Capture the cell that displays the provided text and extract its (x, y) central coordinate. 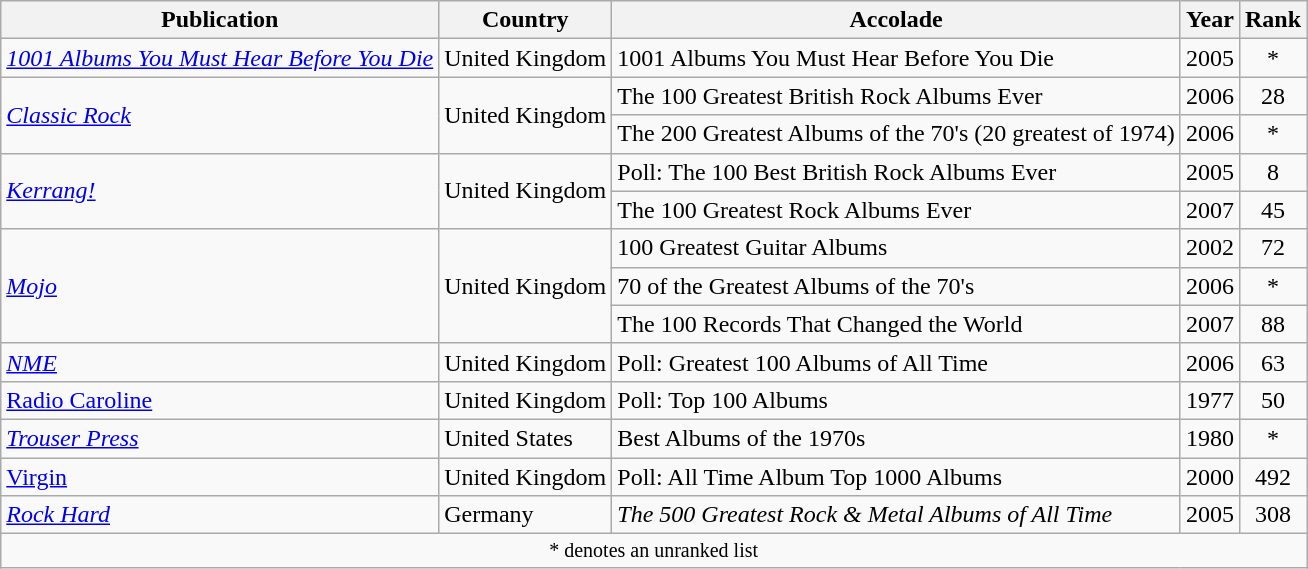
2002 (1210, 248)
1977 (1210, 400)
1980 (1210, 438)
The 100 Greatest Rock Albums Ever (896, 210)
492 (1272, 477)
The 200 Greatest Albums of the 70's (20 greatest of 1974) (896, 134)
Germany (526, 515)
* denotes an unranked list (654, 550)
Radio Caroline (220, 400)
50 (1272, 400)
Poll: Greatest 100 Albums of All Time (896, 362)
70 of the Greatest Albums of the 70's (896, 286)
308 (1272, 515)
Rock Hard (220, 515)
Best Albums of the 1970s (896, 438)
The 500 Greatest Rock & Metal Albums of All Time (896, 515)
Mojo (220, 286)
63 (1272, 362)
88 (1272, 324)
Virgin (220, 477)
Country (526, 20)
Publication (220, 20)
45 (1272, 210)
Trouser Press (220, 438)
8 (1272, 172)
United States (526, 438)
28 (1272, 96)
Poll: All Time Album Top 1000 Albums (896, 477)
72 (1272, 248)
Kerrang! (220, 191)
The 100 Records That Changed the World (896, 324)
Year (1210, 20)
Poll: The 100 Best British Rock Albums Ever (896, 172)
Accolade (896, 20)
Poll: Top 100 Albums (896, 400)
The 100 Greatest British Rock Albums Ever (896, 96)
2000 (1210, 477)
Rank (1272, 20)
Classic Rock (220, 115)
100 Greatest Guitar Albums (896, 248)
NME (220, 362)
